Capture the cell that displays the provided text and extract its [x, y] central coordinate. 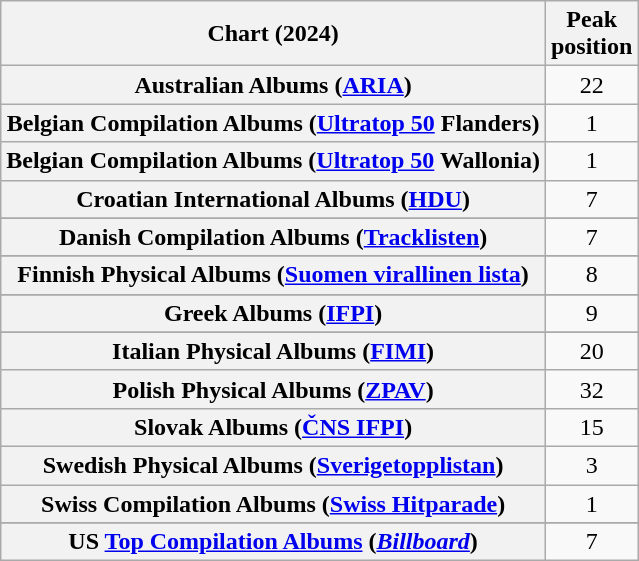
Slovak Albums (ČNS IFPI) [274, 427]
Swedish Physical Albums (Sverigetopplistan) [274, 465]
32 [591, 389]
Greek Albums (IFPI) [274, 313]
Australian Albums (ARIA) [274, 85]
Italian Physical Albums (FIMI) [274, 351]
Danish Compilation Albums (Tracklisten) [274, 237]
Swiss Compilation Albums (Swiss Hitparade) [274, 503]
Peakposition [591, 34]
Chart (2024) [274, 34]
Belgian Compilation Albums (Ultratop 50 Flanders) [274, 123]
Finnish Physical Albums (Suomen virallinen lista) [274, 275]
Belgian Compilation Albums (Ultratop 50 Wallonia) [274, 161]
20 [591, 351]
Croatian International Albums (HDU) [274, 199]
9 [591, 313]
22 [591, 85]
8 [591, 275]
15 [591, 427]
3 [591, 465]
Polish Physical Albums (ZPAV) [274, 389]
US Top Compilation Albums (Billboard) [274, 542]
